Return [x, y] of the center of cell containing provided text 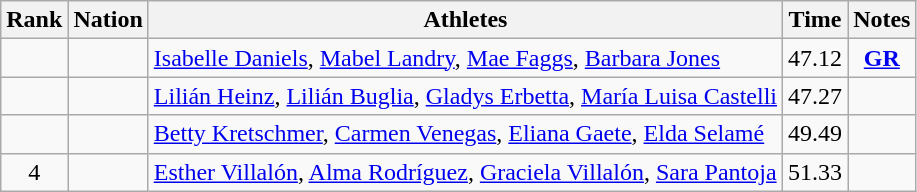
GR [882, 58]
Rank [34, 20]
49.49 [816, 134]
Nation [108, 20]
Notes [882, 20]
Athletes [465, 20]
Betty Kretschmer, Carmen Venegas, Eliana Gaete, Elda Selamé [465, 134]
Esther Villalón, Alma Rodríguez, Graciela Villalón, Sara Pantoja [465, 172]
47.27 [816, 96]
4 [34, 172]
51.33 [816, 172]
47.12 [816, 58]
Lilián Heinz, Lilián Buglia, Gladys Erbetta, María Luisa Castelli [465, 96]
Time [816, 20]
Isabelle Daniels, Mabel Landry, Mae Faggs, Barbara Jones [465, 58]
